Determine the (X, Y) coordinate at the center of the cell enclosing the given text.  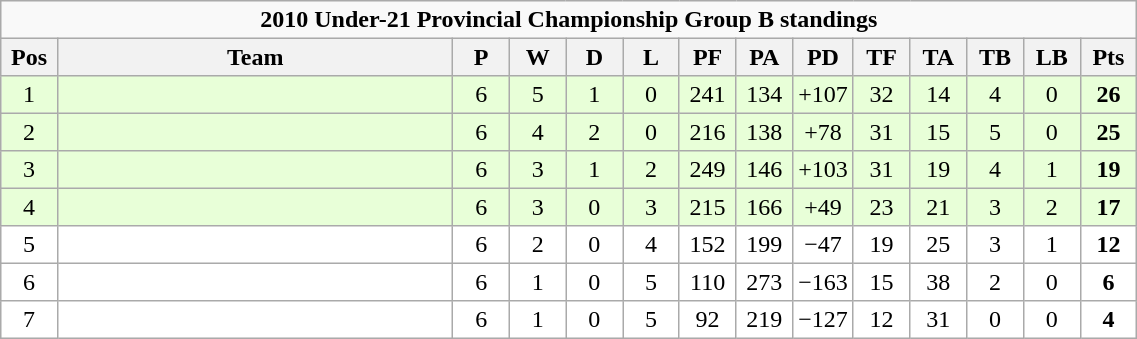
TB (996, 56)
+78 (824, 132)
215 (708, 206)
199 (764, 244)
TA (938, 56)
+103 (824, 170)
152 (708, 244)
32 (882, 94)
Pts (1108, 56)
92 (708, 318)
LB (1052, 56)
−47 (824, 244)
−127 (824, 318)
+49 (824, 206)
W (538, 56)
17 (1108, 206)
134 (764, 94)
38 (938, 282)
138 (764, 132)
110 (708, 282)
P (482, 56)
−163 (824, 282)
L (652, 56)
D (594, 56)
241 (708, 94)
14 (938, 94)
2010 Under-21 Provincial Championship Group B standings (569, 20)
216 (708, 132)
Team (254, 56)
26 (1108, 94)
219 (764, 318)
146 (764, 170)
166 (764, 206)
21 (938, 206)
+107 (824, 94)
273 (764, 282)
249 (708, 170)
PA (764, 56)
TF (882, 56)
7 (30, 318)
23 (882, 206)
PF (708, 56)
PD (824, 56)
Pos (30, 56)
